From the cell containing the given text, extract its center point as [x, y] coordinate. 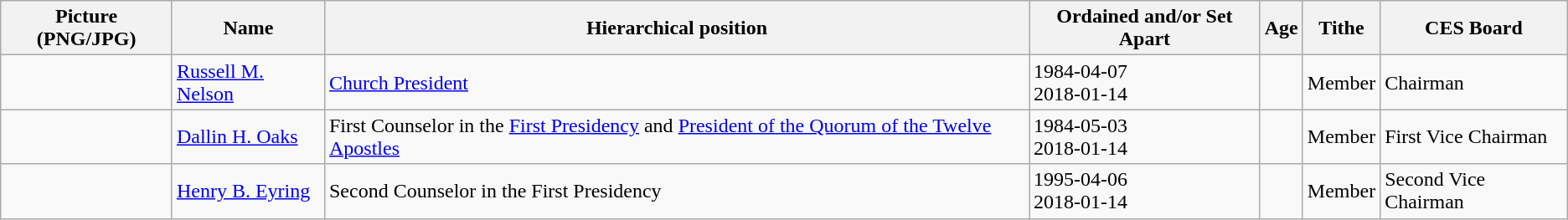
1984-04-072018-01-14 [1145, 82]
Henry B. Eyring [248, 191]
First Vice Chairman [1474, 137]
1984-05-032018-01-14 [1145, 137]
Dallin H. Oaks [248, 137]
Russell M. Nelson [248, 82]
Second Counselor in the First Presidency [677, 191]
1995-04-062018-01-14 [1145, 191]
Second Vice Chairman [1474, 191]
Picture (PNG/JPG) [87, 28]
First Counselor in the First Presidency and President of the Quorum of the Twelve Apostles [677, 137]
Name [248, 28]
Hierarchical position [677, 28]
Church President [677, 82]
Age [1282, 28]
Chairman [1474, 82]
CES Board [1474, 28]
Tithe [1341, 28]
Ordained and/or Set Apart [1145, 28]
